Return [X, Y] of the center of cell containing provided text 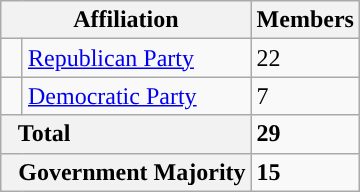
22 [305, 58]
15 [305, 172]
Affiliation [126, 20]
Republican Party [136, 58]
Government Majority [126, 172]
Members [305, 20]
7 [305, 96]
29 [305, 134]
Total [126, 134]
Democratic Party [136, 96]
